From the cell containing the given text, extract its center point as (x, y) coordinate. 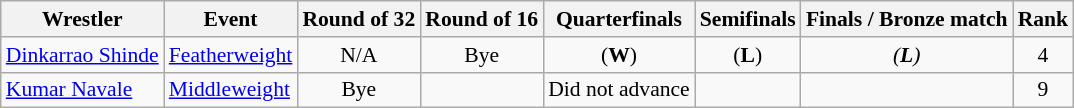
Featherweight (231, 55)
Middleweight (231, 90)
Semifinals (748, 19)
Dinkarrao Shinde (82, 55)
Event (231, 19)
4 (1044, 55)
Wrestler (82, 19)
(W) (619, 55)
Quarterfinals (619, 19)
Rank (1044, 19)
N/A (358, 55)
Kumar Navale (82, 90)
9 (1044, 90)
Did not advance (619, 90)
Round of 32 (358, 19)
Finals / Bronze match (907, 19)
Round of 16 (482, 19)
